Identify which cell holds the provided text, then report its [x, y] central coordinate. 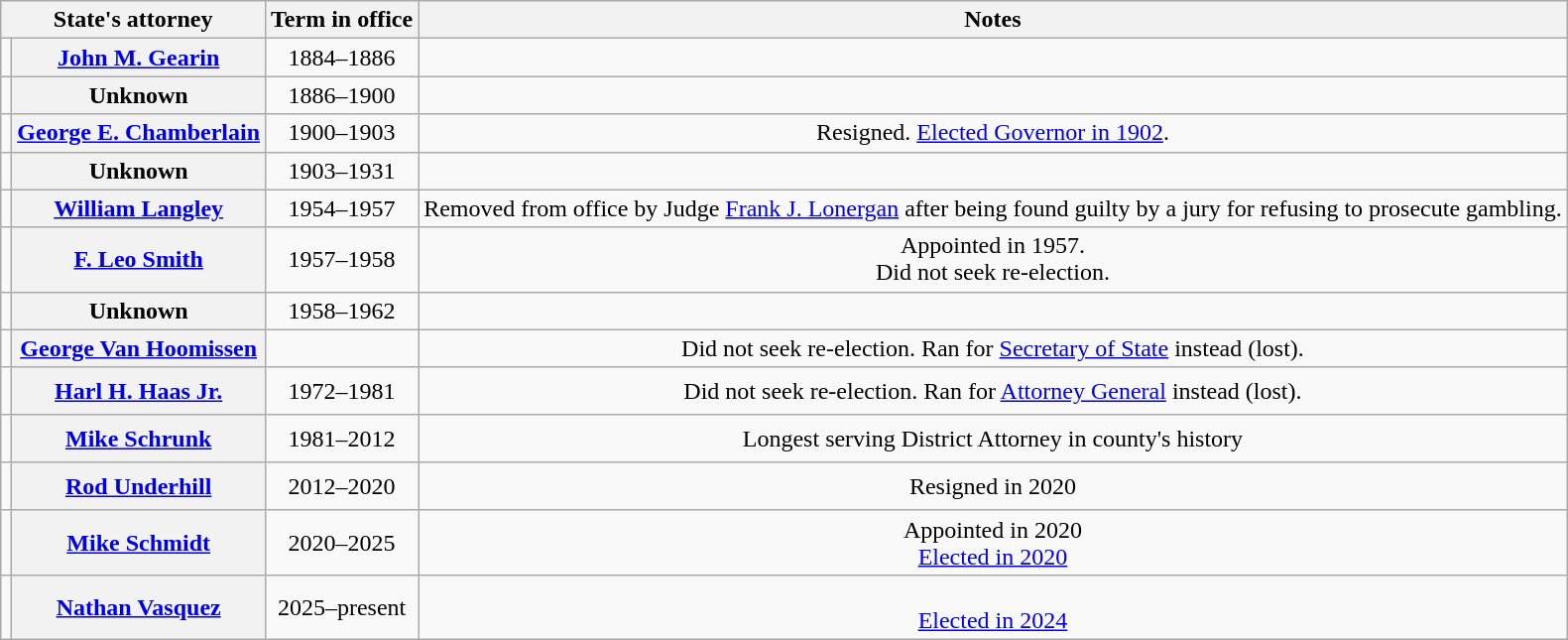
Removed from office by Judge Frank J. Lonergan after being found guilty by a jury for refusing to prosecute gambling. [994, 208]
Resigned. Elected Governor in 1902. [994, 133]
Mike Schrunk [139, 439]
2020–2025 [342, 542]
Nathan Vasquez [139, 607]
1981–2012 [342, 439]
Resigned in 2020 [994, 486]
George Van Hoomissen [139, 348]
Mike Schmidt [139, 542]
Rod Underhill [139, 486]
1972–1981 [342, 391]
Elected in 2024 [994, 607]
John M. Gearin [139, 58]
F. Leo Smith [139, 260]
Harl H. Haas Jr. [139, 391]
1954–1957 [342, 208]
State's attorney [133, 20]
Did not seek re-election. Ran for Secretary of State instead (lost). [994, 348]
1903–1931 [342, 171]
2012–2020 [342, 486]
Did not seek re-election. Ran for Attorney General instead (lost). [994, 391]
1957–1958 [342, 260]
Notes [994, 20]
1900–1903 [342, 133]
1958–1962 [342, 311]
George E. Chamberlain [139, 133]
Longest serving District Attorney in county's history [994, 439]
Appointed in 2020Elected in 2020 [994, 542]
Appointed in 1957.Did not seek re-election. [994, 260]
William Langley [139, 208]
1884–1886 [342, 58]
2025–present [342, 607]
1886–1900 [342, 95]
Term in office [342, 20]
